Return (x, y) of the center of cell containing provided text 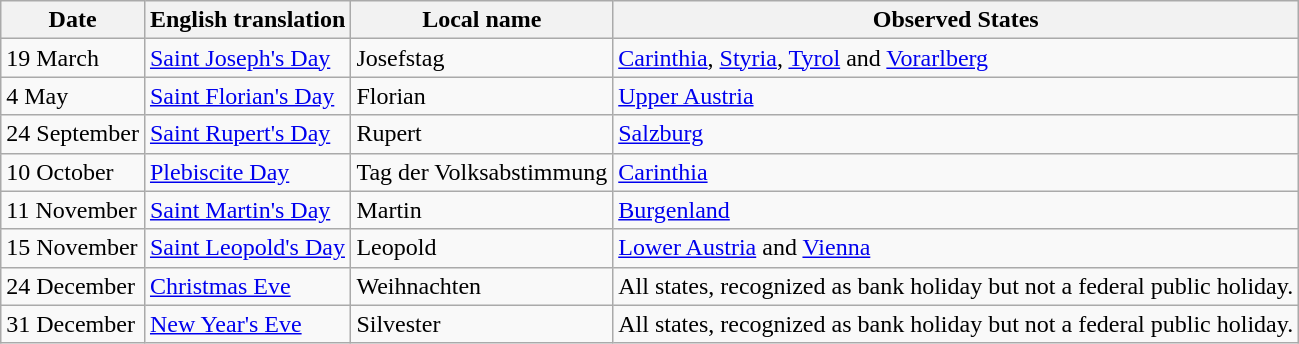
Saint Joseph's Day (247, 58)
24 December (73, 286)
15 November (73, 248)
Christmas Eve (247, 286)
Saint Florian's Day (247, 96)
Silvester (482, 324)
31 December (73, 324)
Saint Leopold's Day (247, 248)
Carinthia (956, 172)
New Year's Eve (247, 324)
19 March (73, 58)
Florian (482, 96)
24 September (73, 134)
Leopold (482, 248)
Carinthia, Styria, Tyrol and Vorarlberg (956, 58)
Weihnachten (482, 286)
4 May (73, 96)
Upper Austria (956, 96)
Burgenland (956, 210)
Saint Rupert's Day (247, 134)
Plebiscite Day (247, 172)
Saint Martin's Day (247, 210)
Observed States (956, 20)
11 November (73, 210)
Salzburg (956, 134)
Date (73, 20)
10 October (73, 172)
Lower Austria and Vienna (956, 248)
Rupert (482, 134)
Josefstag (482, 58)
Martin (482, 210)
Local name (482, 20)
Tag der Volksabstimmung (482, 172)
English translation (247, 20)
